Output the (x, y) coordinate of the center of the cell containing the given text.  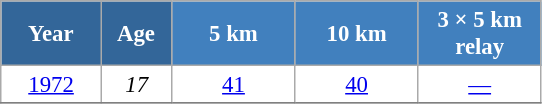
5 km (234, 34)
Age (136, 34)
3 × 5 km relay (480, 34)
— (480, 85)
17 (136, 85)
10 km (356, 34)
40 (356, 85)
41 (234, 85)
1972 (52, 85)
Year (52, 34)
